Capture the cell that displays the provided text and extract its [X, Y] central coordinate. 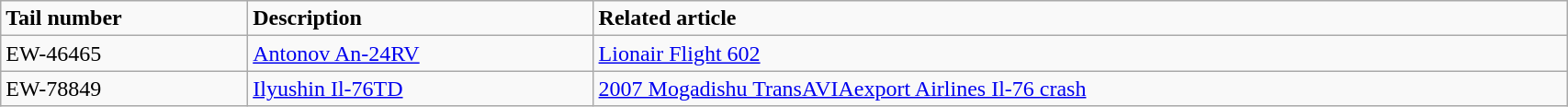
2007 Mogadishu TransAVIAexport Airlines Il-76 crash [1080, 89]
EW-46465 [125, 53]
Tail number [125, 18]
EW-78849 [125, 89]
Description [421, 18]
Antonov An-24RV [421, 53]
Related article [1080, 18]
Lionair Flight 602 [1080, 53]
Ilyushin Il-76TD [421, 89]
